Identify which cell holds the provided text, then report its (x, y) central coordinate. 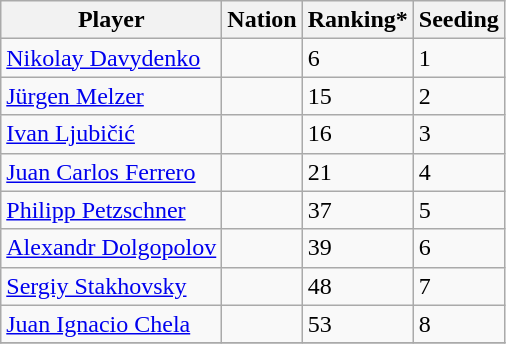
1 (458, 58)
3 (458, 134)
48 (358, 286)
53 (358, 324)
2 (458, 96)
Ivan Ljubičić (112, 134)
Juan Ignacio Chela (112, 324)
Jürgen Melzer (112, 96)
Philipp Petzschner (112, 210)
39 (358, 248)
8 (458, 324)
21 (358, 172)
37 (358, 210)
15 (358, 96)
16 (358, 134)
Sergiy Stakhovsky (112, 286)
Nikolay Davydenko (112, 58)
5 (458, 210)
Alexandr Dolgopolov (112, 248)
Player (112, 20)
4 (458, 172)
7 (458, 286)
Seeding (458, 20)
Juan Carlos Ferrero (112, 172)
Ranking* (358, 20)
Nation (262, 20)
